Identify which cell holds the provided text, then report its [x, y] central coordinate. 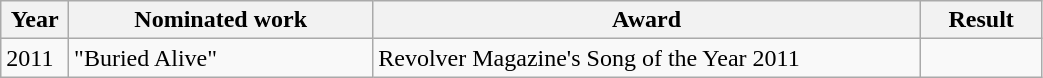
Nominated work [221, 20]
Year [35, 20]
2011 [35, 58]
Award [647, 20]
Revolver Magazine's Song of the Year 2011 [647, 58]
Result [981, 20]
"Buried Alive" [221, 58]
